Determine the [x, y] coordinate at the center of the cell enclosing the given text.  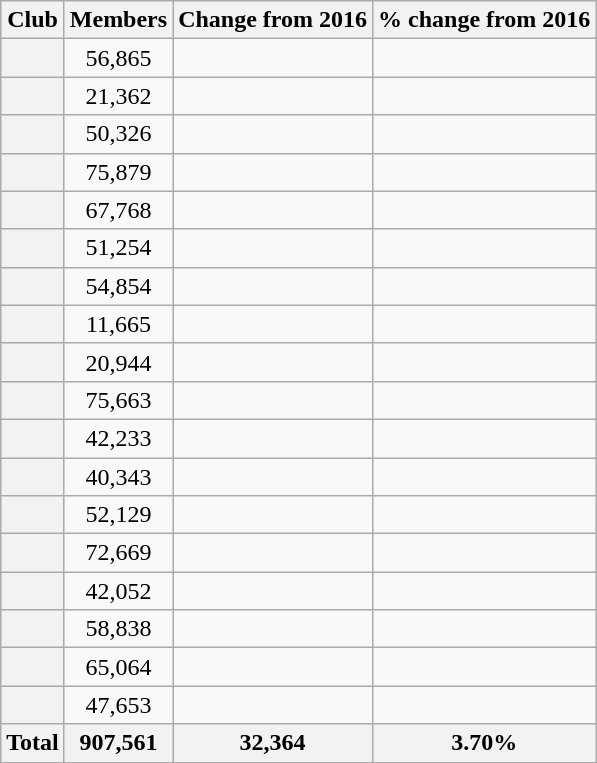
Change from 2016 [273, 20]
75,663 [118, 400]
56,865 [118, 58]
Total [33, 743]
72,669 [118, 553]
% change from 2016 [484, 20]
75,879 [118, 172]
3.70% [484, 743]
11,665 [118, 324]
54,854 [118, 286]
20,944 [118, 362]
42,052 [118, 591]
47,653 [118, 705]
907,561 [118, 743]
58,838 [118, 629]
50,326 [118, 134]
67,768 [118, 210]
Members [118, 20]
52,129 [118, 515]
42,233 [118, 438]
40,343 [118, 477]
32,364 [273, 743]
51,254 [118, 248]
21,362 [118, 96]
Club [33, 20]
65,064 [118, 667]
